Provide the [x, y] coordinate of the cell's center where the given text is located.  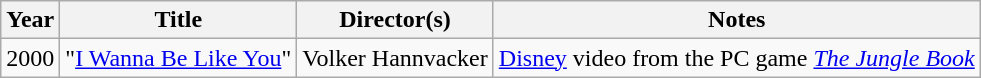
Disney video from the PC game The Jungle Book [736, 58]
2000 [30, 58]
Year [30, 20]
"I Wanna Be Like You" [178, 58]
Notes [736, 20]
Volker Hannvacker [396, 58]
Title [178, 20]
Director(s) [396, 20]
